Scan for the cell matching the given text and deliver its (x, y) coordinate at center. 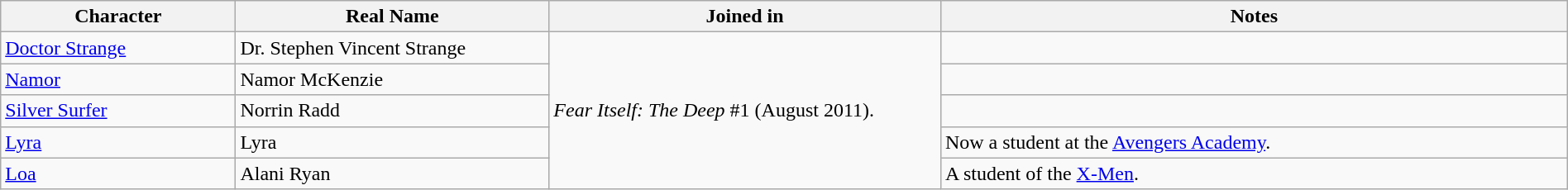
Namor (118, 79)
Notes (1254, 17)
Loa (118, 173)
Real Name (392, 17)
Dr. Stephen Vincent Strange (392, 48)
Doctor Strange (118, 48)
Fear Itself: The Deep #1 (August 2011). (745, 111)
A student of the X-Men. (1254, 173)
Norrin Radd (392, 111)
Now a student at the Avengers Academy. (1254, 142)
Namor McKenzie (392, 79)
Joined in (745, 17)
Alani Ryan (392, 173)
Silver Surfer (118, 111)
Character (118, 17)
